From the cell containing the given text, extract its center point as (X, Y) coordinate. 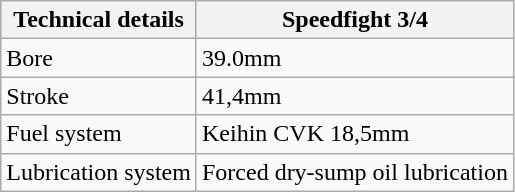
Keihin CVK 18,5mm (354, 134)
Forced dry-sump oil lubrication (354, 172)
Stroke (99, 96)
39.0mm (354, 58)
Fuel system (99, 134)
Bore (99, 58)
Speedfight 3/4 (354, 20)
41,4mm (354, 96)
Lubrication system (99, 172)
Technical details (99, 20)
